Provide the (X, Y) coordinate of the cell's center where the given text is located.  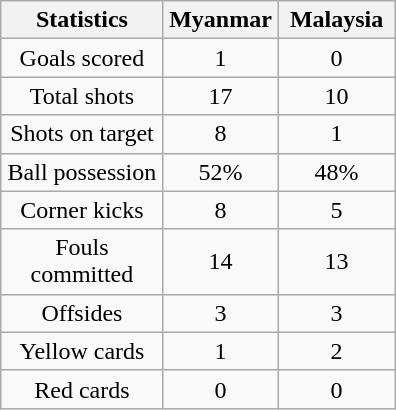
Shots on target (82, 134)
48% (337, 172)
52% (220, 172)
Ball possession (82, 172)
Goals scored (82, 58)
Total shots (82, 96)
Corner kicks (82, 210)
Offsides (82, 313)
10 (337, 96)
13 (337, 262)
5 (337, 210)
Yellow cards (82, 351)
Malaysia (337, 20)
2 (337, 351)
Fouls committed (82, 262)
Red cards (82, 389)
17 (220, 96)
Myanmar (220, 20)
Statistics (82, 20)
14 (220, 262)
